Output the (X, Y) coordinate of the center of the cell containing the given text.  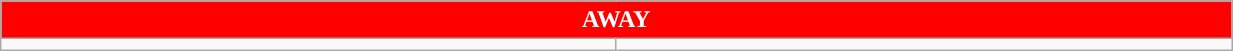
AWAY (616, 20)
